Locate the cell with the specified text and output its [X, Y] center coordinate. 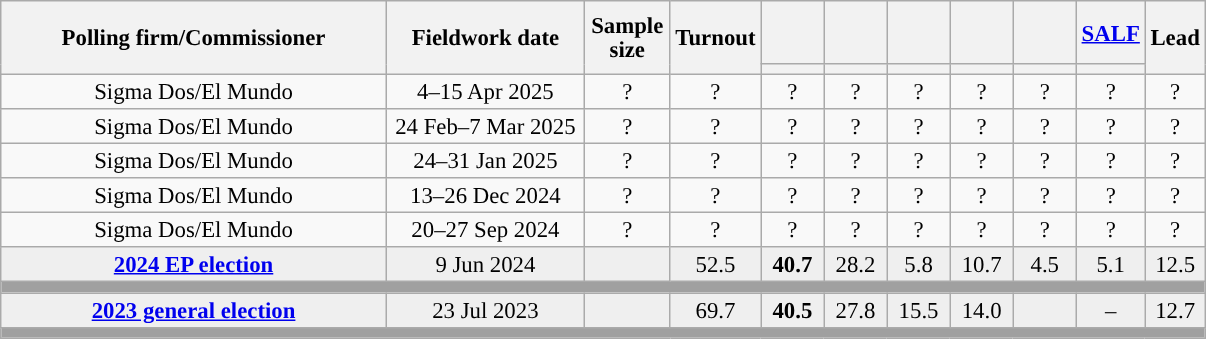
5.8 [918, 266]
69.7 [716, 310]
28.2 [856, 266]
24 Feb–7 Mar 2025 [485, 126]
SALF [1110, 32]
4.5 [1044, 266]
Polling firm/Commissioner [194, 38]
4–15 Apr 2025 [485, 92]
2024 EP election [194, 266]
Lead [1175, 38]
13–26 Dec 2024 [485, 196]
23 Jul 2023 [485, 310]
40.5 [792, 310]
24–31 Jan 2025 [485, 162]
40.7 [792, 266]
12.7 [1175, 310]
20–27 Sep 2024 [485, 230]
2023 general election [194, 310]
Fieldwork date [485, 38]
Turnout [716, 38]
52.5 [716, 266]
10.7 [982, 266]
12.5 [1175, 266]
9 Jun 2024 [485, 266]
Sample size [627, 38]
– [1110, 310]
15.5 [918, 310]
14.0 [982, 310]
27.8 [856, 310]
5.1 [1110, 266]
